Find where the given text appears and provide that cell's center as [x, y] coordinate. 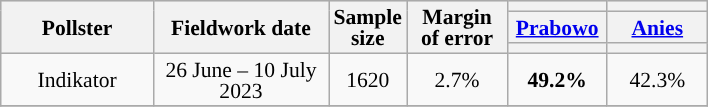
Prabowo [557, 27]
Anies [657, 27]
Margin of error [457, 27]
2.7% [457, 79]
49.2% [557, 79]
Pollster [78, 27]
Sample size [367, 27]
Indikator [78, 79]
1620 [367, 79]
42.3% [657, 79]
26 June – 10 July 2023 [240, 79]
Fieldwork date [240, 27]
